Output the (x, y) coordinate of the center of the cell containing the given text.  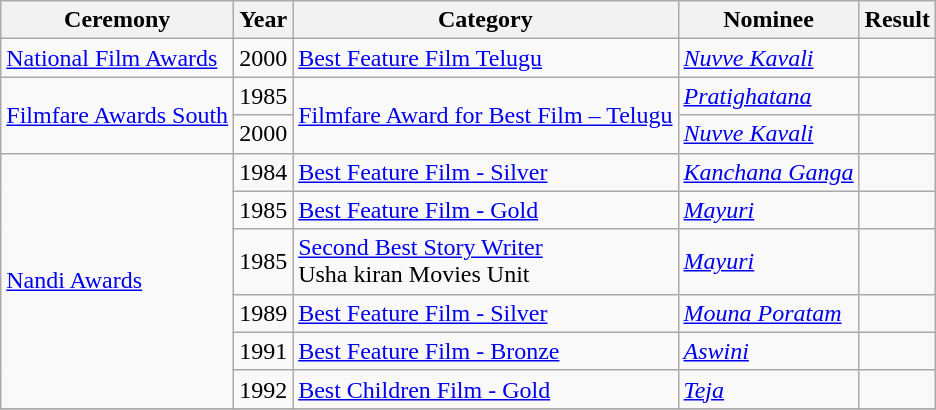
Teja (768, 389)
Aswini (768, 351)
1992 (264, 389)
Nandi Awards (118, 280)
Second Best Story Writer Usha kiran Movies Unit (486, 262)
1991 (264, 351)
Result (897, 20)
Year (264, 20)
Best Feature Film - Gold (486, 210)
1989 (264, 313)
National Film Awards (118, 58)
Ceremony (118, 20)
Best Feature Film Telugu (486, 58)
1984 (264, 172)
Category (486, 20)
Filmfare Award for Best Film – Telugu (486, 115)
Nominee (768, 20)
Filmfare Awards South (118, 115)
Mouna Poratam (768, 313)
Best Children Film - Gold (486, 389)
Pratighatana (768, 96)
Kanchana Ganga (768, 172)
Best Feature Film - Bronze (486, 351)
